Detect which cell encompasses the target text, then output its (X, Y) center coordinate. 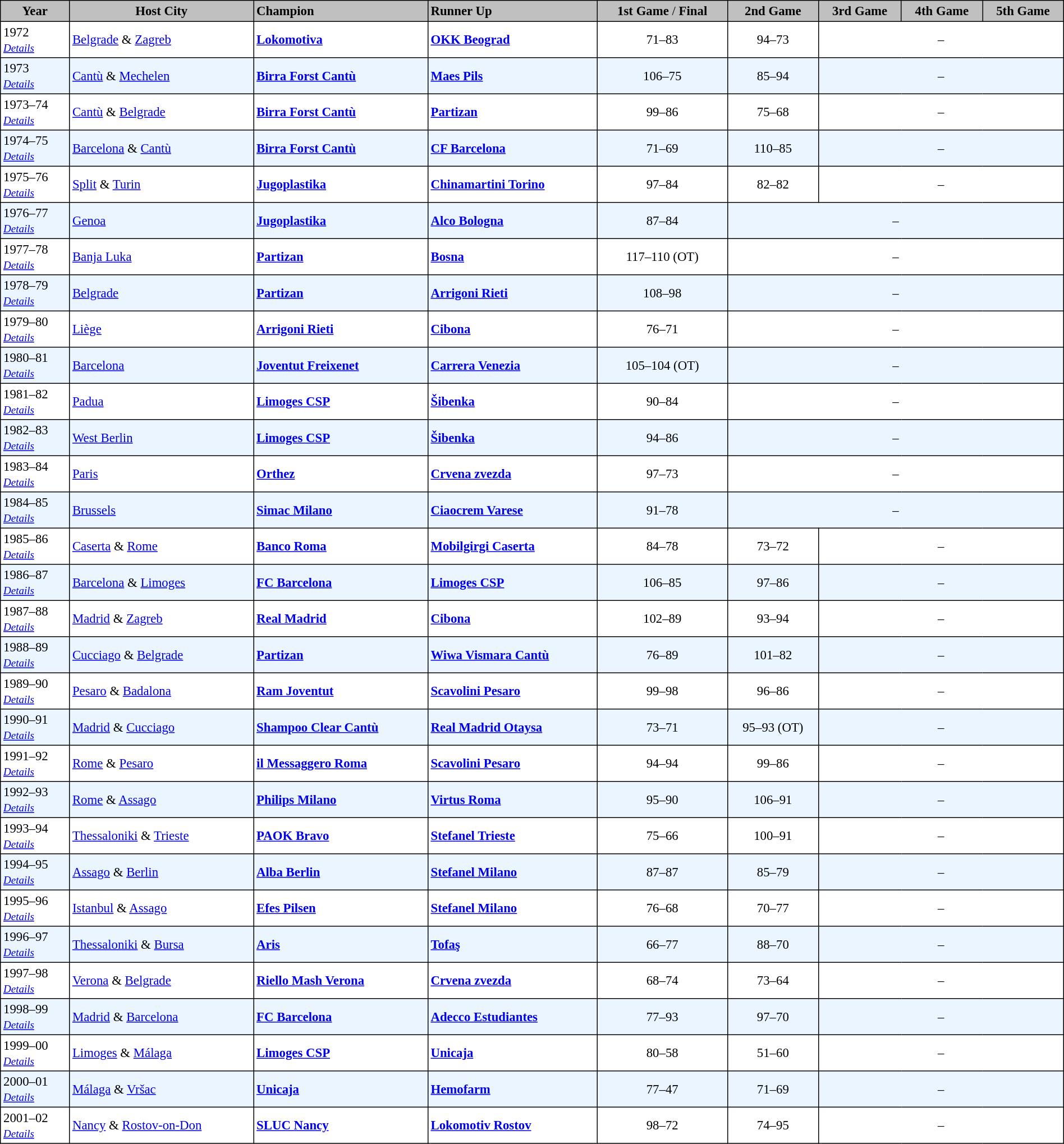
1997–98Details (35, 980)
1981–82Details (35, 401)
Champion (341, 11)
Thessaloniki & Trieste (162, 835)
97–86 (773, 582)
95–93 (OT) (773, 727)
Caserta & Rome (162, 546)
1973–74Details (35, 112)
95–90 (662, 800)
101–82 (773, 655)
102–89 (662, 618)
SLUC Nancy (341, 1125)
1982–83Details (35, 438)
70–77 (773, 908)
106–85 (662, 582)
110–85 (773, 148)
75–66 (662, 835)
1979–80Details (35, 329)
93–94 (773, 618)
PAOK Bravo (341, 835)
66–77 (662, 944)
74–95 (773, 1125)
1989–90Details (35, 691)
Alba Berlin (341, 872)
1973Details (35, 76)
1986–87Details (35, 582)
1991–92Details (35, 763)
CF Barcelona (512, 148)
87–87 (662, 872)
88–70 (773, 944)
Rome & Assago (162, 800)
82–82 (773, 184)
Belgrade & Zagreb (162, 39)
5th Game (1024, 11)
Nancy & Rostov-on-Don (162, 1125)
96–86 (773, 691)
1st Game / Final (662, 11)
4th Game (942, 11)
76–71 (662, 329)
Virtus Roma (512, 800)
77–47 (662, 1089)
97–84 (662, 184)
2001–02Details (35, 1125)
75–68 (773, 112)
1975–76Details (35, 184)
Ram Joventut (341, 691)
108–98 (662, 293)
Istanbul & Assago (162, 908)
Orthez (341, 474)
Simac Milano (341, 510)
Lokomotiv Rostov (512, 1125)
1995–96Details (35, 908)
Banja Luka (162, 256)
3rd Game (860, 11)
1999–00Details (35, 1053)
Wiwa Vismara Cantù (512, 655)
Limoges & Málaga (162, 1053)
97–70 (773, 1017)
1984–85Details (35, 510)
Real Madrid Otaysa (512, 727)
1998–99Details (35, 1017)
1980–81Details (35, 365)
99–98 (662, 691)
94–94 (662, 763)
Adecco Estudiantes (512, 1017)
Madrid & Barcelona (162, 1017)
1976–77Details (35, 220)
105–104 (OT) (662, 365)
76–89 (662, 655)
Madrid & Zagreb (162, 618)
71–83 (662, 39)
68–74 (662, 980)
Shampoo Clear Cantù (341, 727)
Hemofarm (512, 1089)
1988–89Details (35, 655)
Cantù & Belgrade (162, 112)
Chinamartini Torino (512, 184)
Ciaocrem Varese (512, 510)
87–84 (662, 220)
98–72 (662, 1125)
1990–91Details (35, 727)
94–86 (662, 438)
Assago & Berlin (162, 872)
2000–01Details (35, 1089)
77–93 (662, 1017)
Padua (162, 401)
Liège (162, 329)
106–91 (773, 800)
OKK Beograd (512, 39)
Efes Pilsen (341, 908)
117–110 (OT) (662, 256)
Host City (162, 11)
Philips Milano (341, 800)
Split & Turin (162, 184)
73–71 (662, 727)
Lokomotiva (341, 39)
73–72 (773, 546)
90–84 (662, 401)
1996–97Details (35, 944)
80–58 (662, 1053)
1977–78Details (35, 256)
84–78 (662, 546)
Year (35, 11)
Barcelona (162, 365)
Alco Bologna (512, 220)
1987–88Details (35, 618)
Paris (162, 474)
il Messaggero Roma (341, 763)
Maes Pils (512, 76)
94–73 (773, 39)
1974–75Details (35, 148)
76–68 (662, 908)
1978–79Details (35, 293)
Riello Mash Verona (341, 980)
Belgrade (162, 293)
Brussels (162, 510)
Banco Roma (341, 546)
Thessaloniki & Bursa (162, 944)
Stefanel Trieste (512, 835)
97–73 (662, 474)
Rome & Pesaro (162, 763)
1994–95Details (35, 872)
Runner Up (512, 11)
1985–86Details (35, 546)
Barcelona & Cantù (162, 148)
Pesaro & Badalona (162, 691)
Genoa (162, 220)
Cantù & Mechelen (162, 76)
Madrid & Cucciago (162, 727)
1992–93Details (35, 800)
Joventut Freixenet (341, 365)
91–78 (662, 510)
Barcelona & Limoges (162, 582)
Carrera Venezia (512, 365)
Mobilgirgi Caserta (512, 546)
2nd Game (773, 11)
85–94 (773, 76)
1972Details (35, 39)
Real Madrid (341, 618)
73–64 (773, 980)
1983–84Details (35, 474)
85–79 (773, 872)
West Berlin (162, 438)
1993–94Details (35, 835)
Cucciago & Belgrade (162, 655)
100–91 (773, 835)
Verona & Belgrade (162, 980)
106–75 (662, 76)
51–60 (773, 1053)
Aris (341, 944)
Bosna (512, 256)
Tofaş (512, 944)
Málaga & Vršac (162, 1089)
